For the text-containing cell, return its midpoint in [X, Y] coordinate format. 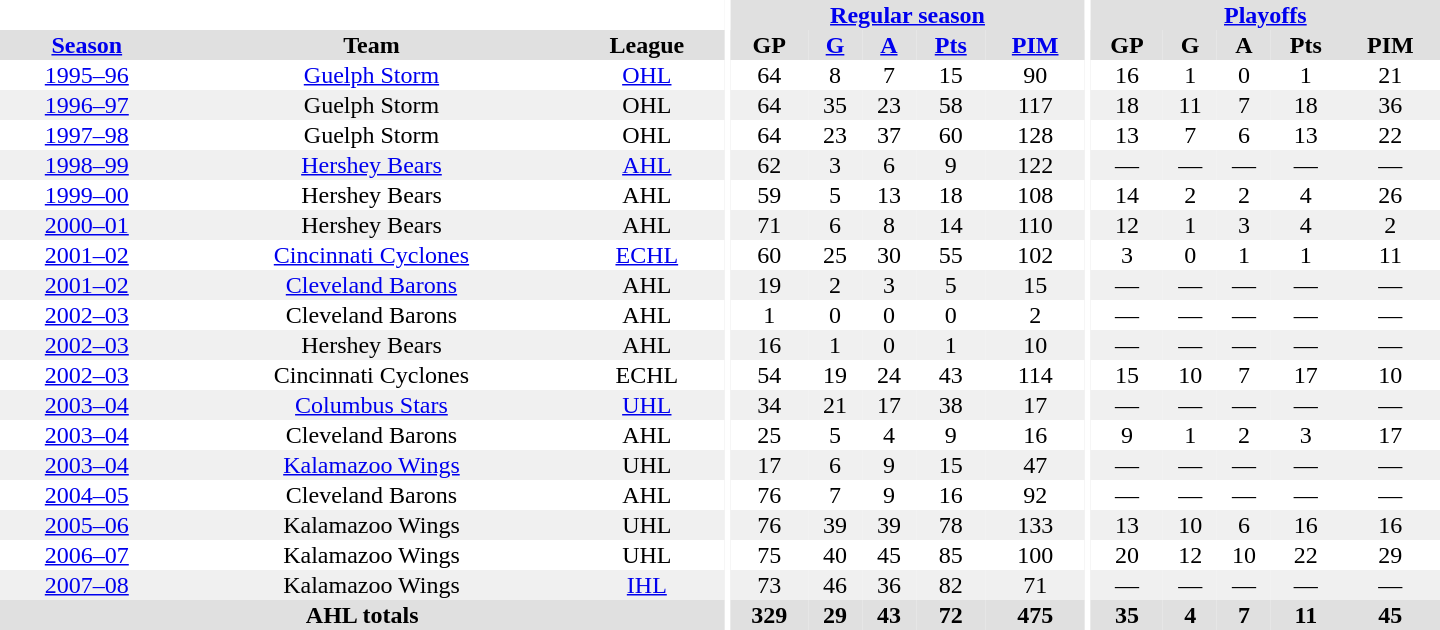
100 [1036, 555]
20 [1127, 555]
26 [1390, 195]
1997–98 [87, 135]
2000–01 [87, 225]
2007–08 [87, 585]
1996–97 [87, 105]
73 [769, 585]
55 [951, 255]
59 [769, 195]
114 [1036, 375]
72 [951, 615]
34 [769, 405]
Season [87, 45]
58 [951, 105]
League [646, 45]
Playoffs [1266, 15]
92 [1036, 495]
Columbus Stars [372, 405]
128 [1036, 135]
1999–00 [87, 195]
122 [1036, 165]
47 [1036, 465]
2005–06 [87, 525]
1995–96 [87, 75]
475 [1036, 615]
75 [769, 555]
82 [951, 585]
AHL totals [362, 615]
85 [951, 555]
IHL [646, 585]
2006–07 [87, 555]
102 [1036, 255]
Team [372, 45]
117 [1036, 105]
110 [1036, 225]
1998–99 [87, 165]
46 [835, 585]
62 [769, 165]
38 [951, 405]
40 [835, 555]
133 [1036, 525]
108 [1036, 195]
78 [951, 525]
90 [1036, 75]
Regular season [907, 15]
329 [769, 615]
30 [889, 255]
24 [889, 375]
2004–05 [87, 495]
54 [769, 375]
37 [889, 135]
